Provide the (X, Y) coordinate of the cell's center where the given text is located.  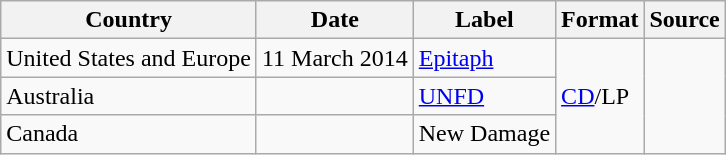
United States and Europe (129, 58)
Australia (129, 96)
11 March 2014 (334, 58)
Date (334, 20)
Format (600, 20)
Epitaph (484, 58)
Source (684, 20)
CD/LP (600, 96)
Country (129, 20)
Canada (129, 134)
UNFD (484, 96)
New Damage (484, 134)
Label (484, 20)
